Return the (X, Y) coordinate for the center point of the cell that contains the specified text.  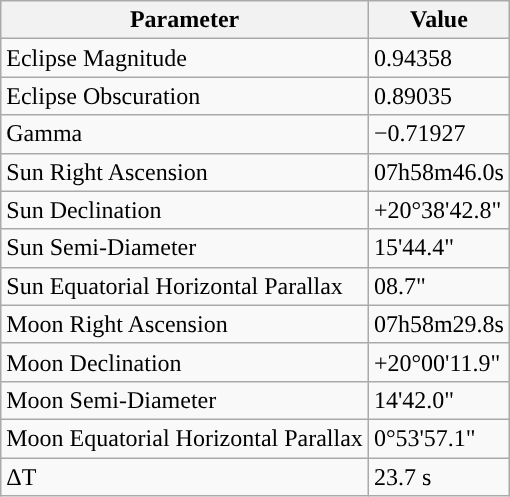
Sun Equatorial Horizontal Parallax (185, 286)
ΔT (185, 477)
14'42.0" (438, 400)
23.7 s (438, 477)
07h58m46.0s (438, 172)
Eclipse Magnitude (185, 58)
−0.71927 (438, 134)
Value (438, 20)
Moon Declination (185, 362)
15'44.4" (438, 248)
Moon Equatorial Horizontal Parallax (185, 438)
Eclipse Obscuration (185, 96)
Moon Semi-Diameter (185, 400)
+20°00'11.9" (438, 362)
07h58m29.8s (438, 324)
Parameter (185, 20)
Moon Right Ascension (185, 324)
Gamma (185, 134)
+20°38'42.8" (438, 210)
Sun Right Ascension (185, 172)
0°53'57.1" (438, 438)
Sun Declination (185, 210)
08.7" (438, 286)
Sun Semi-Diameter (185, 248)
0.94358 (438, 58)
0.89035 (438, 96)
